Capture the cell that displays the provided text and extract its (X, Y) central coordinate. 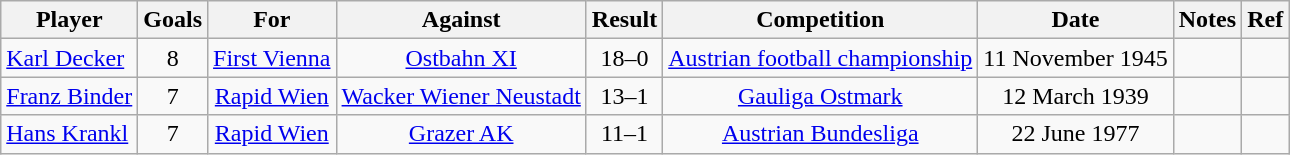
First Vienna (272, 58)
18–0 (624, 58)
Goals (173, 20)
Result (624, 20)
Hans Krankl (70, 134)
12 March 1939 (1076, 96)
Date (1076, 20)
11 November 1945 (1076, 58)
Against (461, 20)
Player (70, 20)
Ref (1266, 20)
Karl Decker (70, 58)
13–1 (624, 96)
Competition (820, 20)
Austrian Bundesliga (820, 134)
For (272, 20)
Ostbahn XI (461, 58)
22 June 1977 (1076, 134)
11–1 (624, 134)
Wacker Wiener Neustadt (461, 96)
Franz Binder (70, 96)
8 (173, 58)
Austrian football championship (820, 58)
Notes (1207, 20)
Gauliga Ostmark (820, 96)
Grazer AK (461, 134)
